Pinpoint the cell where the given text exists, returning its [X, Y] midpoint coordinate. 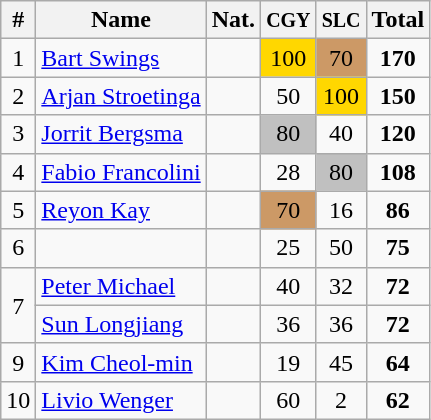
Bart Swings [121, 58]
6 [18, 248]
Total [398, 20]
# [18, 20]
5 [18, 210]
28 [289, 172]
Livio Wenger [121, 400]
Peter Michael [121, 286]
64 [398, 362]
Kim Cheol-min [121, 362]
7 [18, 305]
Fabio Francolini [121, 172]
170 [398, 58]
60 [289, 400]
1 [18, 58]
75 [398, 248]
25 [289, 248]
62 [398, 400]
86 [398, 210]
3 [18, 134]
16 [341, 210]
Name [121, 20]
19 [289, 362]
120 [398, 134]
SLC [341, 20]
108 [398, 172]
45 [341, 362]
150 [398, 96]
32 [341, 286]
Arjan Stroetinga [121, 96]
Jorrit Bergsma [121, 134]
9 [18, 362]
Sun Longjiang [121, 324]
Reyon Kay [121, 210]
4 [18, 172]
10 [18, 400]
Nat. [233, 20]
CGY [289, 20]
